Find where the given text appears and provide that cell's center as (X, Y) coordinate. 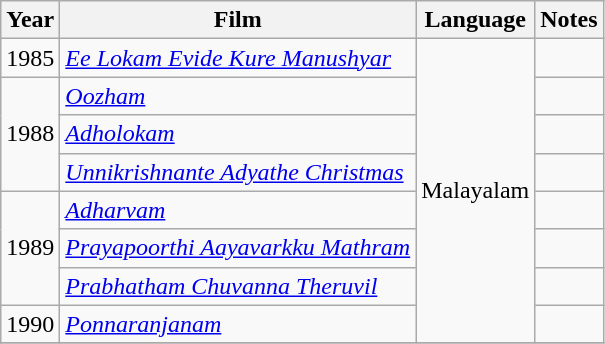
Ee Lokam Evide Kure Manushyar (238, 58)
Prabhatham Chuvanna Theruvil (238, 286)
1988 (30, 134)
Malayalam (476, 191)
Adharvam (238, 210)
Notes (569, 20)
Oozham (238, 96)
Language (476, 20)
1989 (30, 248)
Year (30, 20)
Ponnaranjanam (238, 324)
Unnikrishnante Adyathe Christmas (238, 172)
1990 (30, 324)
Adholokam (238, 134)
1985 (30, 58)
Film (238, 20)
Prayapoorthi Aayavarkku Mathram (238, 248)
